Return [X, Y] of the center of cell containing provided text 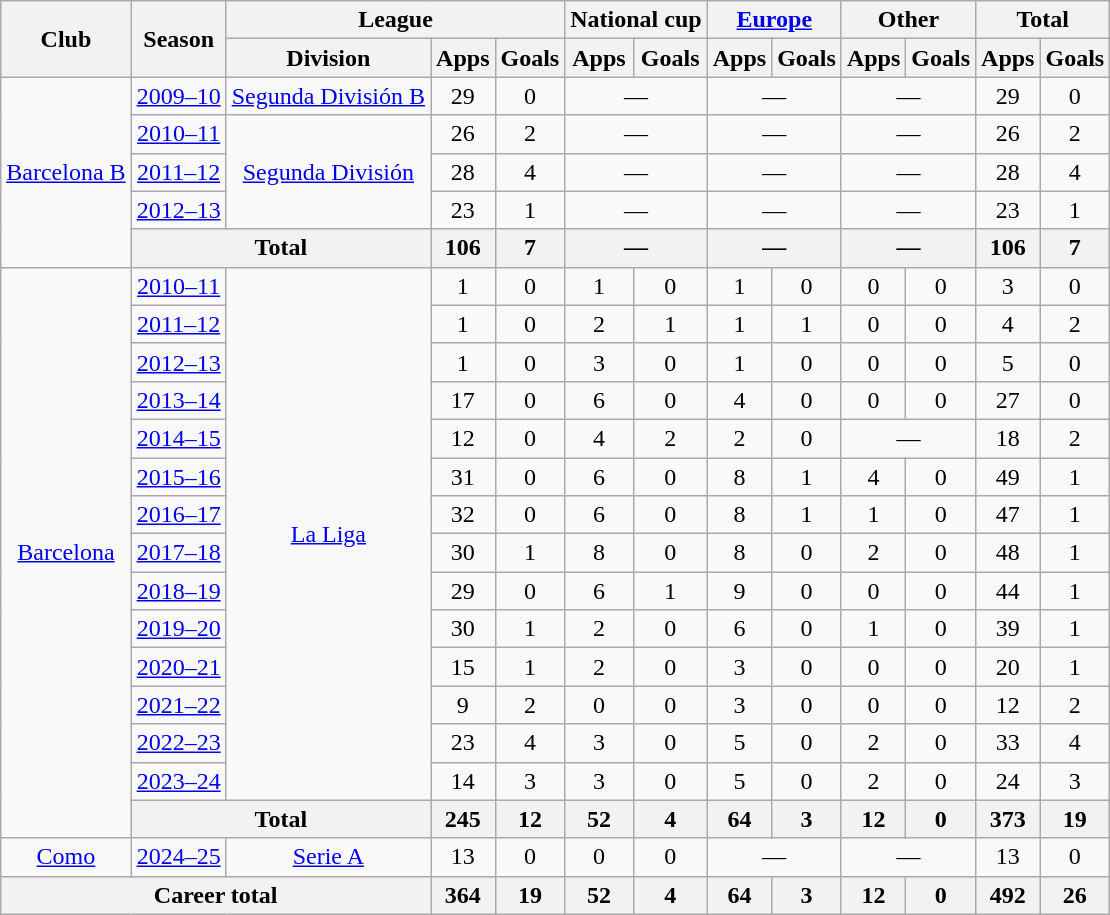
39 [1008, 629]
15 [463, 667]
2022–23 [178, 743]
Como [66, 857]
31 [463, 477]
National cup [636, 20]
492 [1008, 895]
27 [1008, 400]
2015–16 [178, 477]
44 [1008, 591]
2019–20 [178, 629]
Segunda División [328, 172]
48 [1008, 553]
Barcelona [66, 552]
Division [328, 58]
La Liga [328, 534]
32 [463, 515]
2023–24 [178, 781]
Season [178, 39]
49 [1008, 477]
24 [1008, 781]
17 [463, 400]
47 [1008, 515]
2024–25 [178, 857]
Club [66, 39]
2017–18 [178, 553]
33 [1008, 743]
Career total [216, 895]
2021–22 [178, 705]
Serie A [328, 857]
2018–19 [178, 591]
2014–15 [178, 438]
18 [1008, 438]
2009–10 [178, 96]
373 [1008, 819]
Europe [774, 20]
14 [463, 781]
2016–17 [178, 515]
Segunda División B [328, 96]
League [396, 20]
245 [463, 819]
2020–21 [178, 667]
2013–14 [178, 400]
364 [463, 895]
Barcelona B [66, 172]
20 [1008, 667]
Other [908, 20]
